Return [x, y] of the center of cell containing provided text 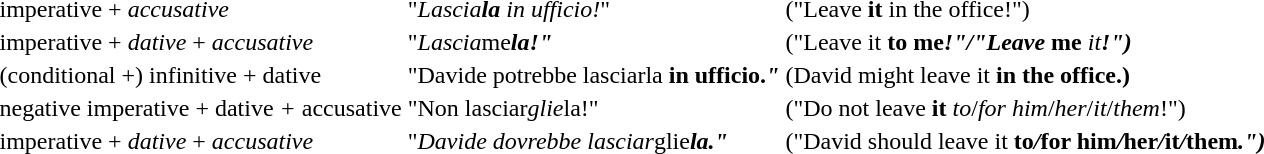
"Davide potrebbe lasciarla in ufficio." [594, 75]
"Lasciamela!" [594, 42]
"Non lasciargliela!" [594, 108]
